Extract the (X, Y) coordinate from the center of the cell holding the provided text.  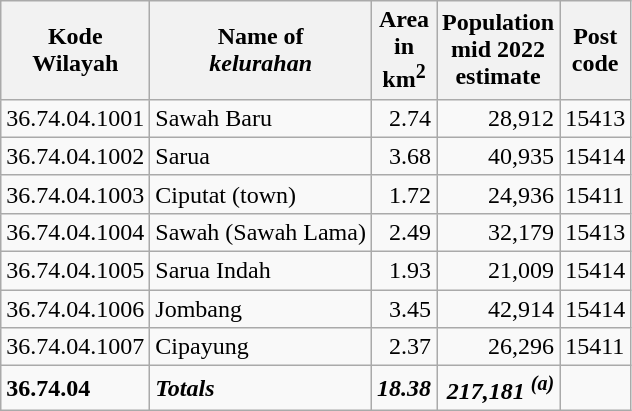
40,935 (498, 156)
Sawah (Sawah Lama) (261, 232)
32,179 (498, 232)
2.74 (404, 118)
36.74.04.1002 (76, 156)
1.93 (404, 271)
26,296 (498, 347)
36.74.04.1004 (76, 232)
28,912 (498, 118)
36.74.04.1001 (76, 118)
36.74.04.1007 (76, 347)
Sarua (261, 156)
Name of kelurahan (261, 50)
Totals (261, 388)
18.38 (404, 388)
Postcode (596, 50)
21,009 (498, 271)
2.37 (404, 347)
3.45 (404, 309)
Ciputat (town) (261, 194)
36.74.04 (76, 388)
Area in km2 (404, 50)
36.74.04.1003 (76, 194)
Cipayung (261, 347)
3.68 (404, 156)
Sawah Baru (261, 118)
2.49 (404, 232)
Jombang (261, 309)
24,936 (498, 194)
Kode Wilayah (76, 50)
1.72 (404, 194)
Populationmid 2022estimate (498, 50)
Sarua Indah (261, 271)
217,181 (a) (498, 388)
42,914 (498, 309)
36.74.04.1005 (76, 271)
36.74.04.1006 (76, 309)
